Provide the [X, Y] coordinate of the cell's center where the given text is located.  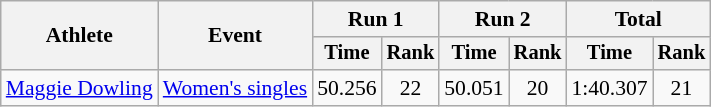
Maggie Dowling [80, 88]
21 [682, 88]
50.051 [474, 88]
Athlete [80, 36]
Women's singles [235, 88]
1:40.307 [609, 88]
Run 2 [502, 19]
50.256 [346, 88]
Event [235, 36]
Run 1 [376, 19]
20 [538, 88]
22 [411, 88]
Total [638, 19]
